Capture the cell that displays the provided text and extract its (X, Y) central coordinate. 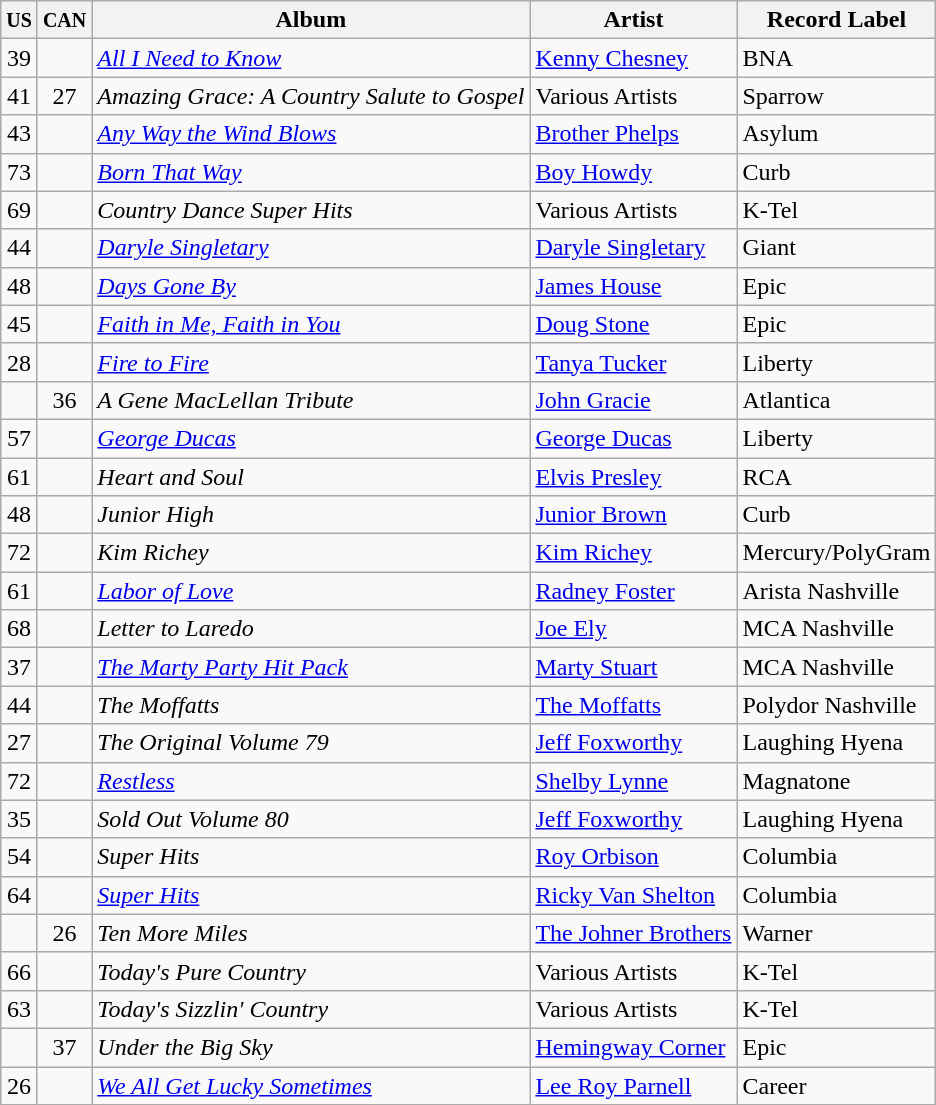
Junior Brown (634, 515)
66 (20, 971)
Today's Sizzlin' Country (311, 1009)
A Gene MacLellan Tribute (311, 400)
57 (20, 438)
All I Need to Know (311, 58)
We All Get Lucky Sometimes (311, 1085)
Joe Ely (634, 629)
Any Way the Wind Blows (311, 134)
Ten More Miles (311, 933)
Roy Orbison (634, 857)
Hemingway Corner (634, 1047)
Ricky Van Shelton (634, 895)
RCA (836, 477)
Amazing Grace: A Country Salute to Gospel (311, 96)
69 (20, 210)
Giant (836, 248)
The Johner Brothers (634, 933)
Marty Stuart (634, 667)
36 (64, 400)
The Marty Party Hit Pack (311, 667)
Restless (311, 781)
Album (311, 20)
63 (20, 1009)
43 (20, 134)
Letter to Laredo (311, 629)
35 (20, 819)
64 (20, 895)
Junior High (311, 515)
73 (20, 172)
The Original Volume 79 (311, 743)
Asylum (836, 134)
US (20, 20)
CAN (64, 20)
68 (20, 629)
Today's Pure Country (311, 971)
Record Label (836, 20)
Doug Stone (634, 324)
Days Gone By (311, 286)
Sold Out Volume 80 (311, 819)
Faith in Me, Faith in You (311, 324)
Atlantica (836, 400)
45 (20, 324)
Kenny Chesney (634, 58)
Career (836, 1085)
54 (20, 857)
Lee Roy Parnell (634, 1085)
James House (634, 286)
Polydor Nashville (836, 705)
41 (20, 96)
Born That Way (311, 172)
28 (20, 362)
Mercury/PolyGram (836, 553)
BNA (836, 58)
Artist (634, 20)
John Gracie (634, 400)
39 (20, 58)
Brother Phelps (634, 134)
Tanya Tucker (634, 362)
Warner (836, 933)
Shelby Lynne (634, 781)
Radney Foster (634, 591)
Arista Nashville (836, 591)
Elvis Presley (634, 477)
Labor of Love (311, 591)
Country Dance Super Hits (311, 210)
Heart and Soul (311, 477)
Under the Big Sky (311, 1047)
Boy Howdy (634, 172)
Magnatone (836, 781)
Fire to Fire (311, 362)
Sparrow (836, 96)
